Scan for the cell matching the given text and deliver its [X, Y] coordinate at center. 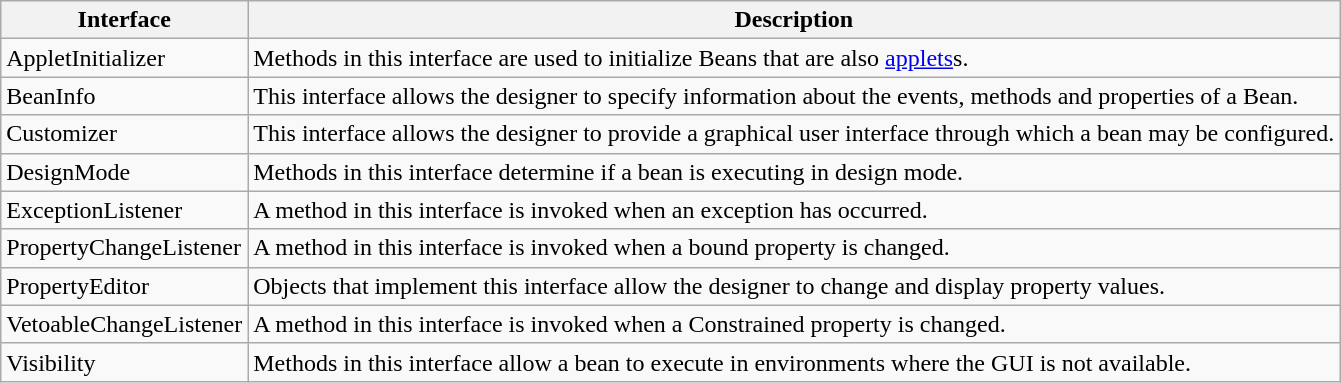
Description [794, 20]
VetoableChangeListener [124, 324]
PropertyChangeListener [124, 248]
Methods in this interface determine if a bean is executing in design mode. [794, 172]
AppletInitializer [124, 58]
BeanInfo [124, 96]
A method in this interface is invoked when a Constrained property is changed. [794, 324]
Visibility [124, 362]
This interface allows the designer to specify information about the events, methods and properties of a Bean. [794, 96]
This interface allows the designer to provide a graphical user interface through which a bean may be configured. [794, 134]
DesignMode [124, 172]
A method in this interface is invoked when a bound property is changed. [794, 248]
Methods in this interface are used to initialize Beans that are also appletss. [794, 58]
Customizer [124, 134]
PropertyEditor [124, 286]
ExceptionListener [124, 210]
Interface [124, 20]
Methods in this interface allow a bean to execute in environments where the GUI is not available. [794, 362]
Objects that implement this interface allow the designer to change and display property values. [794, 286]
A method in this interface is invoked when an exception has occurred. [794, 210]
